Pinpoint the cell where the given text exists, returning its [x, y] midpoint coordinate. 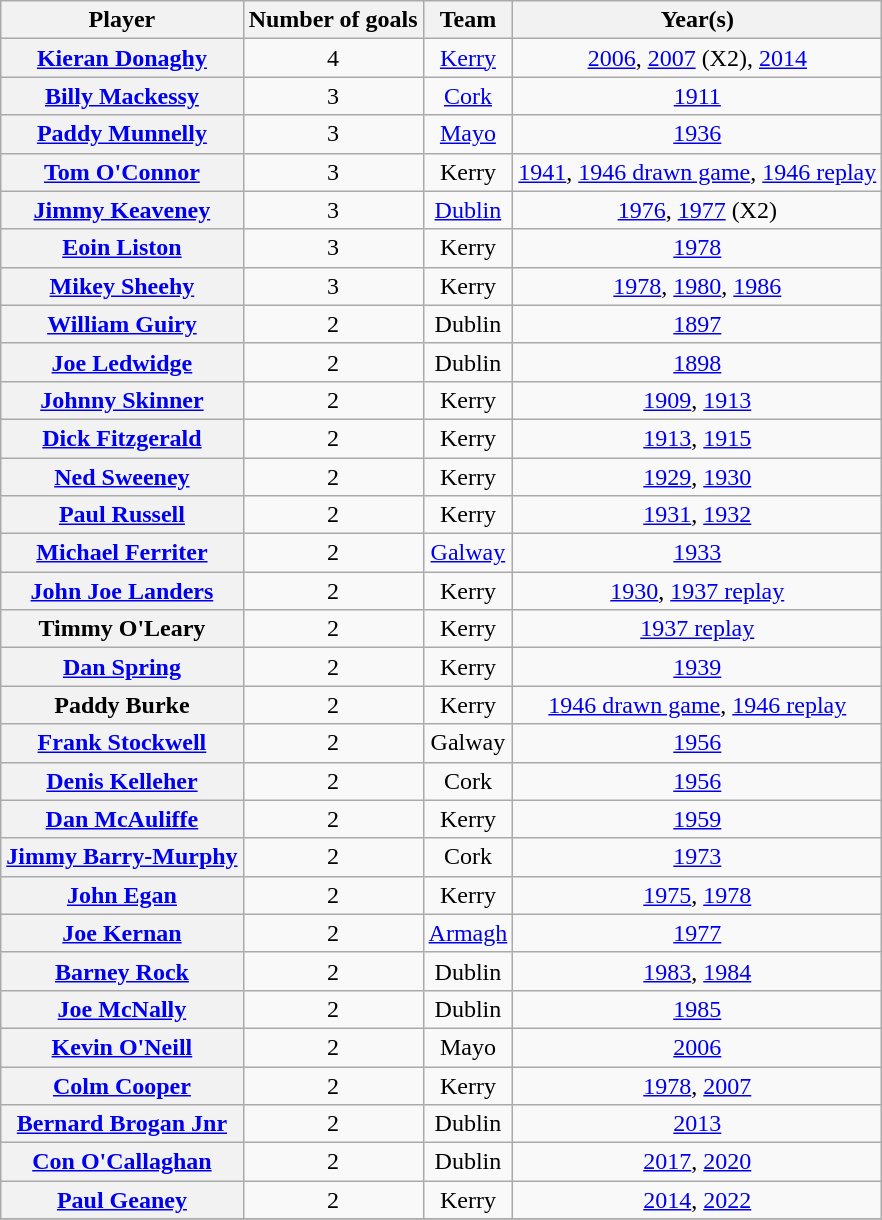
1931, 1932 [698, 515]
John Joe Landers [122, 591]
1937 replay [698, 629]
1978 [698, 248]
1978, 2007 [698, 1085]
Timmy O'Leary [122, 629]
1985 [698, 1009]
Michael Ferriter [122, 553]
1911 [698, 96]
1909, 1913 [698, 400]
Player [122, 20]
1978, 1980, 1986 [698, 286]
1977 [698, 933]
1933 [698, 553]
Dick Fitzgerald [122, 438]
Kieran Donaghy [122, 58]
Dan Spring [122, 667]
Year(s) [698, 20]
Dan McAuliffe [122, 819]
1897 [698, 324]
2013 [698, 1124]
Eoin Liston [122, 248]
Joe McNally [122, 1009]
Joe Kernan [122, 933]
Team [468, 20]
Tom O'Connor [122, 172]
Jimmy Barry-Murphy [122, 857]
Bernard Brogan Jnr [122, 1124]
John Egan [122, 895]
4 [333, 58]
Jimmy Keaveney [122, 210]
Billy Mackessy [122, 96]
Mikey Sheehy [122, 286]
1973 [698, 857]
Paul Geaney [122, 1200]
Denis Kelleher [122, 781]
Paddy Burke [122, 705]
William Guiry [122, 324]
Barney Rock [122, 971]
2006, 2007 (X2), 2014 [698, 58]
1898 [698, 362]
2017, 2020 [698, 1162]
1939 [698, 667]
Number of goals [333, 20]
1959 [698, 819]
Ned Sweeney [122, 477]
1976, 1977 (X2) [698, 210]
Colm Cooper [122, 1085]
Kevin O'Neill [122, 1047]
1930, 1937 replay [698, 591]
2006 [698, 1047]
Paddy Munnelly [122, 134]
Johnny Skinner [122, 400]
Armagh [468, 933]
2014, 2022 [698, 1200]
1983, 1984 [698, 971]
Con O'Callaghan [122, 1162]
1941, 1946 drawn game, 1946 replay [698, 172]
1929, 1930 [698, 477]
Frank Stockwell [122, 743]
1913, 1915 [698, 438]
Joe Ledwidge [122, 362]
Paul Russell [122, 515]
1936 [698, 134]
1975, 1978 [698, 895]
1946 drawn game, 1946 replay [698, 705]
